Provide the (X, Y) coordinate of the cell's center where the given text is located.  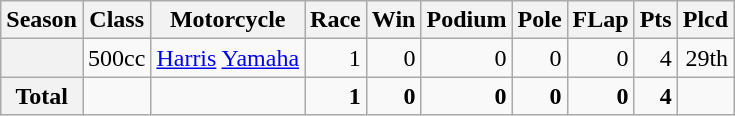
Win (394, 20)
Harris Yamaha (228, 58)
29th (705, 58)
Pole (540, 20)
Class (116, 20)
Motorcycle (228, 20)
Pts (656, 20)
Total (42, 96)
Season (42, 20)
Plcd (705, 20)
500cc (116, 58)
FLap (600, 20)
Race (336, 20)
Podium (466, 20)
